Provide the (X, Y) coordinate of the cell's center where the given text is located.  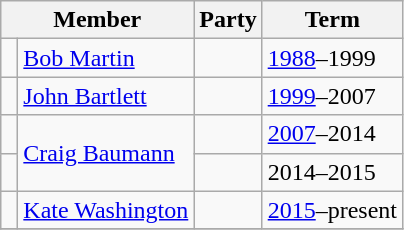
1999–2007 (332, 96)
John Bartlett (106, 96)
2007–2014 (332, 134)
Party (228, 20)
Bob Martin (106, 58)
Term (332, 20)
Craig Baumann (106, 153)
2015–present (332, 210)
Member (98, 20)
Kate Washington (106, 210)
2014–2015 (332, 172)
1988–1999 (332, 58)
